For the text-containing cell, return its midpoint in [X, Y] coordinate format. 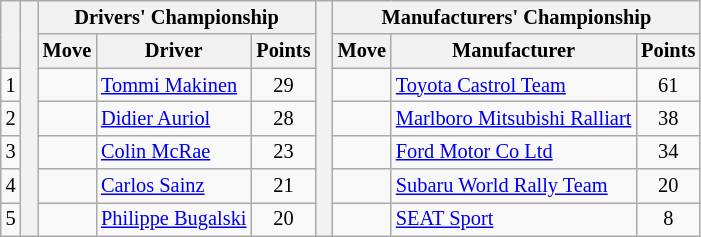
23 [283, 152]
Tommi Makinen [174, 85]
28 [283, 118]
Philippe Bugalski [174, 219]
Ford Motor Co Ltd [514, 152]
Carlos Sainz [174, 186]
4 [11, 186]
5 [11, 219]
1 [11, 85]
8 [668, 219]
3 [11, 152]
Driver [174, 51]
Drivers' Championship [177, 17]
Toyota Castrol Team [514, 85]
Colin McRae [174, 152]
38 [668, 118]
61 [668, 85]
Marlboro Mitsubishi Ralliart [514, 118]
Subaru World Rally Team [514, 186]
29 [283, 85]
SEAT Sport [514, 219]
Didier Auriol [174, 118]
Manufacturer [514, 51]
Manufacturers' Championship [517, 17]
34 [668, 152]
21 [283, 186]
2 [11, 118]
